Capture the cell that displays the provided text and extract its [x, y] central coordinate. 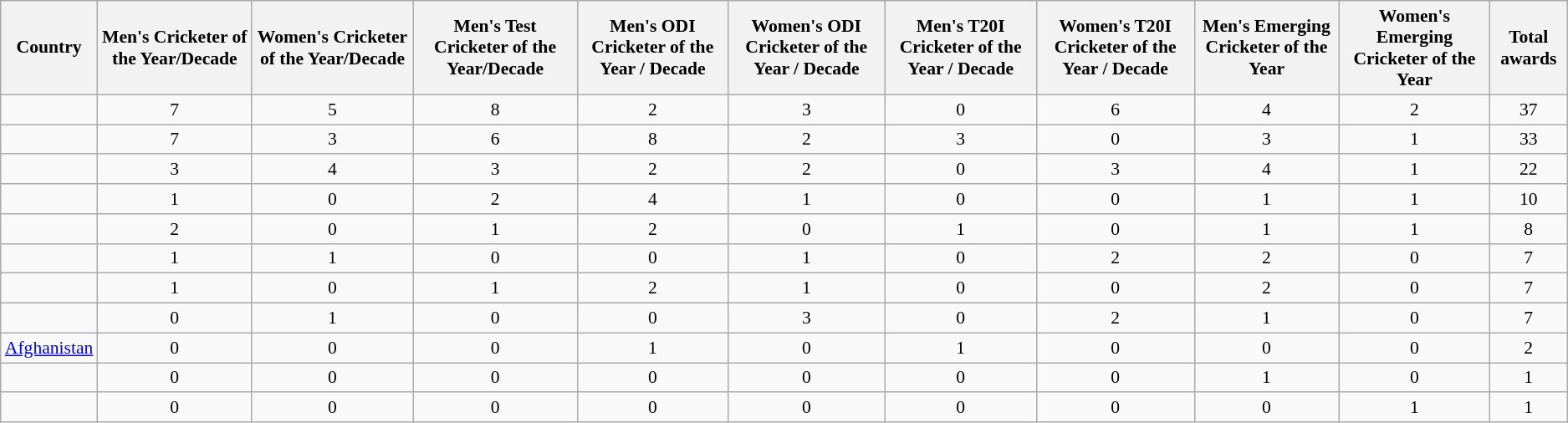
Afghanistan [49, 348]
37 [1529, 110]
Women's T20I Cricketer of the Year / Decade [1116, 48]
Men's Test Cricketer of the Year/Decade [495, 48]
22 [1529, 170]
Women's Emerging Cricketer of the Year [1415, 48]
Country [49, 48]
10 [1529, 199]
Total awards [1529, 48]
Women's ODI Cricketer of the Year / Decade [806, 48]
Women's Cricketer of the Year/Decade [333, 48]
33 [1529, 140]
Men's Cricketer of the Year/Decade [174, 48]
Men's ODI Cricketer of the Year / Decade [652, 48]
Men's T20I Cricketer of the Year / Decade [960, 48]
5 [333, 110]
Men's Emerging Cricketer of the Year [1266, 48]
